Pinpoint the cell where the given text exists, returning its (X, Y) midpoint coordinate. 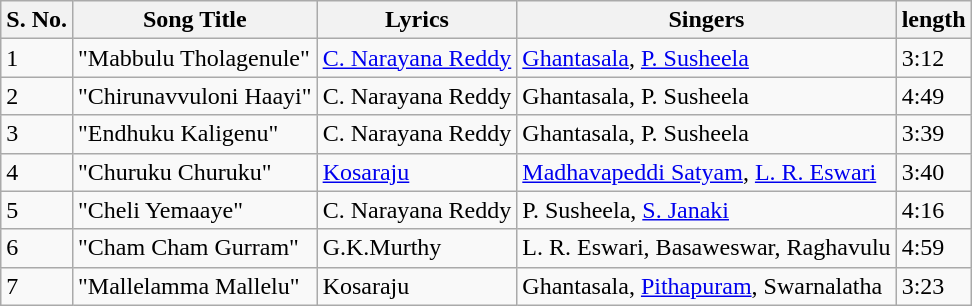
Lyrics (417, 20)
3 (37, 134)
S. No. (37, 20)
L. R. Eswari, Basaweswar, Raghavulu (706, 248)
Ghantasala, Pithapuram, Swarnalatha (706, 286)
3:39 (934, 134)
4:59 (934, 248)
"Churuku Churuku" (194, 172)
Madhavapeddi Satyam, L. R. Eswari (706, 172)
3:23 (934, 286)
7 (37, 286)
3:12 (934, 58)
"Endhuku Kaligenu" (194, 134)
G.K.Murthy (417, 248)
P. Susheela, S. Janaki (706, 210)
"Cham Cham Gurram" (194, 248)
3:40 (934, 172)
"Mallelamma Mallelu" (194, 286)
5 (37, 210)
4 (37, 172)
2 (37, 96)
4:16 (934, 210)
"Chirunavvuloni Haayi" (194, 96)
Song Title (194, 20)
6 (37, 248)
4:49 (934, 96)
"Mabbulu Tholagenule" (194, 58)
Singers (706, 20)
1 (37, 58)
length (934, 20)
"Cheli Yemaaye" (194, 210)
